Scan for the cell matching the given text and deliver its (X, Y) coordinate at center. 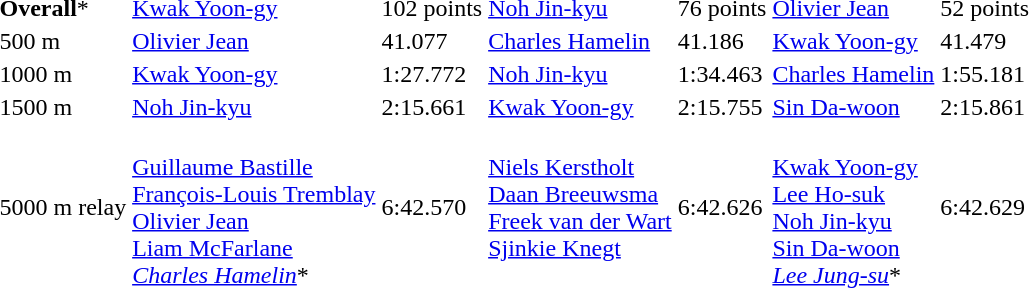
2:15.755 (722, 107)
41.186 (722, 41)
1:34.463 (722, 74)
41.077 (432, 41)
1:27.772 (432, 74)
Sin Da-woon (854, 107)
Olivier Jean (254, 41)
2:15.661 (432, 107)
